Detect which cell encompasses the target text, then output its [x, y] center coordinate. 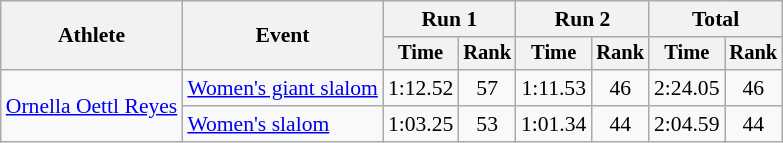
2:04.59 [686, 124]
Total [716, 19]
Women's giant slalom [282, 88]
Run 2 [582, 19]
Ornella Oettl Reyes [92, 106]
57 [487, 88]
53 [487, 124]
Run 1 [450, 19]
2:24.05 [686, 88]
Event [282, 36]
1:12.52 [420, 88]
Athlete [92, 36]
1:03.25 [420, 124]
1:01.34 [554, 124]
Women's slalom [282, 124]
1:11.53 [554, 88]
